Capture the cell that displays the provided text and extract its [X, Y] central coordinate. 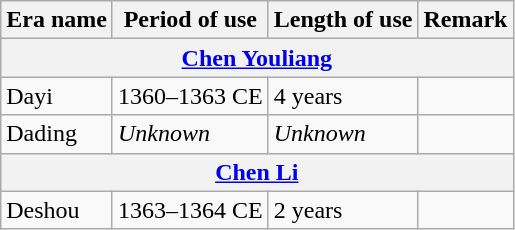
4 years [343, 96]
Era name [57, 20]
1360–1363 CE [190, 96]
Chen Li [257, 172]
Length of use [343, 20]
Chen Youliang [257, 58]
Dading [57, 134]
Deshou [57, 210]
Dayi [57, 96]
1363–1364 CE [190, 210]
Remark [466, 20]
Period of use [190, 20]
2 years [343, 210]
